Determine the [X, Y] coordinate at the center of the cell enclosing the given text.  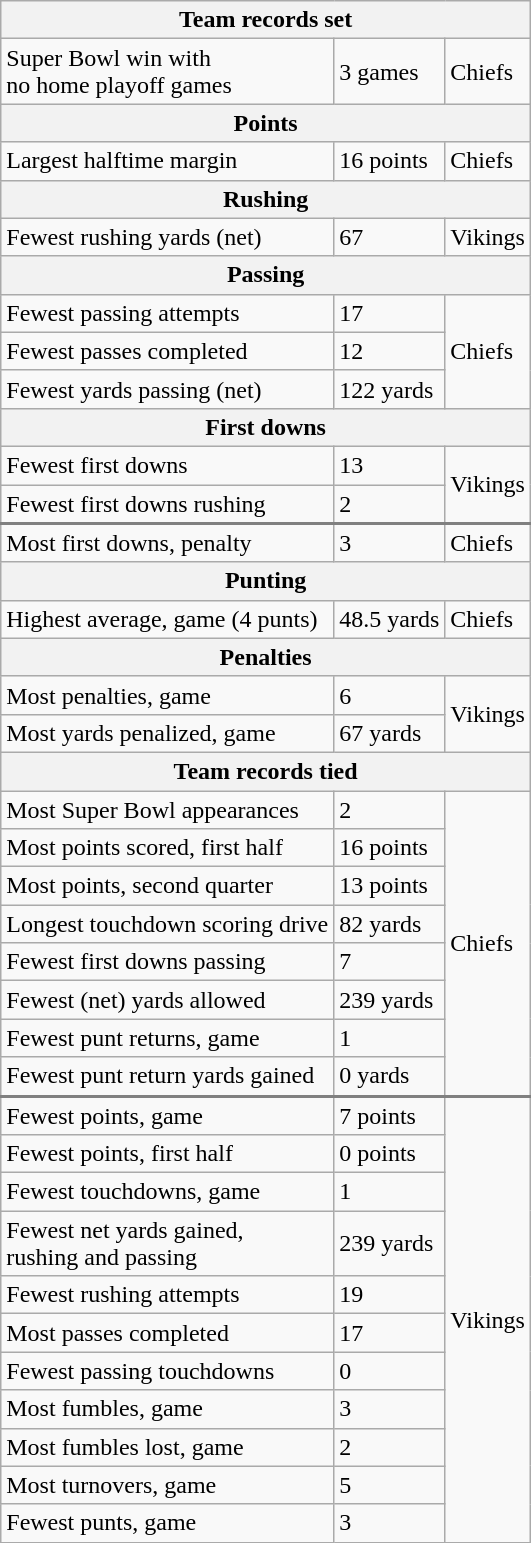
Team records set [266, 20]
Most Super Bowl appearances [168, 809]
Fewest punt returns, game [168, 1038]
Fewest punt return yards gained [168, 1076]
0 points [390, 1154]
First downs [266, 427]
13 [390, 465]
19 [390, 1295]
Punting [266, 581]
48.5 yards [390, 619]
Most passes completed [168, 1333]
Most points, second quarter [168, 886]
122 yards [390, 389]
Fewest passes completed [168, 351]
Most fumbles, game [168, 1409]
Most points scored, first half [168, 848]
Fewest first downs [168, 465]
Most first downs, penalty [168, 542]
Fewest net yards gained,rushing and passing [168, 1244]
Passing [266, 275]
Fewest (net) yards allowed [168, 1000]
Rushing [266, 199]
0 [390, 1371]
Fewest rushing yards (net) [168, 237]
Fewest passing attempts [168, 313]
Fewest first downs rushing [168, 504]
12 [390, 351]
Most fumbles lost, game [168, 1447]
Team records tied [266, 771]
13 points [390, 886]
Most yards penalized, game [168, 733]
6 [390, 695]
Largest halftime margin [168, 161]
82 yards [390, 924]
Penalties [266, 657]
Most penalties, game [168, 695]
Fewest punts, game [168, 1523]
Fewest touchdowns, game [168, 1192]
Most turnovers, game [168, 1485]
7 points [390, 1116]
Fewest points, first half [168, 1154]
5 [390, 1485]
3 games [390, 72]
Fewest points, game [168, 1116]
7 [390, 962]
Longest touchdown scoring drive [168, 924]
67 [390, 237]
Points [266, 123]
Fewest passing touchdowns [168, 1371]
0 yards [390, 1076]
Fewest first downs passing [168, 962]
Fewest yards passing (net) [168, 389]
67 yards [390, 733]
Highest average, game (4 punts) [168, 619]
Super Bowl win withno home playoff games [168, 72]
Fewest rushing attempts [168, 1295]
